Search for the cell housing the specified text and yield its [x, y] center coordinate. 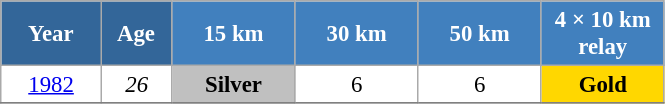
50 km [480, 34]
26 [136, 85]
Gold [602, 85]
Silver [234, 85]
1982 [52, 85]
15 km [234, 34]
4 × 10 km relay [602, 34]
Year [52, 34]
Age [136, 34]
30 km [356, 34]
